Locate the cell with the specified text and output its [X, Y] center coordinate. 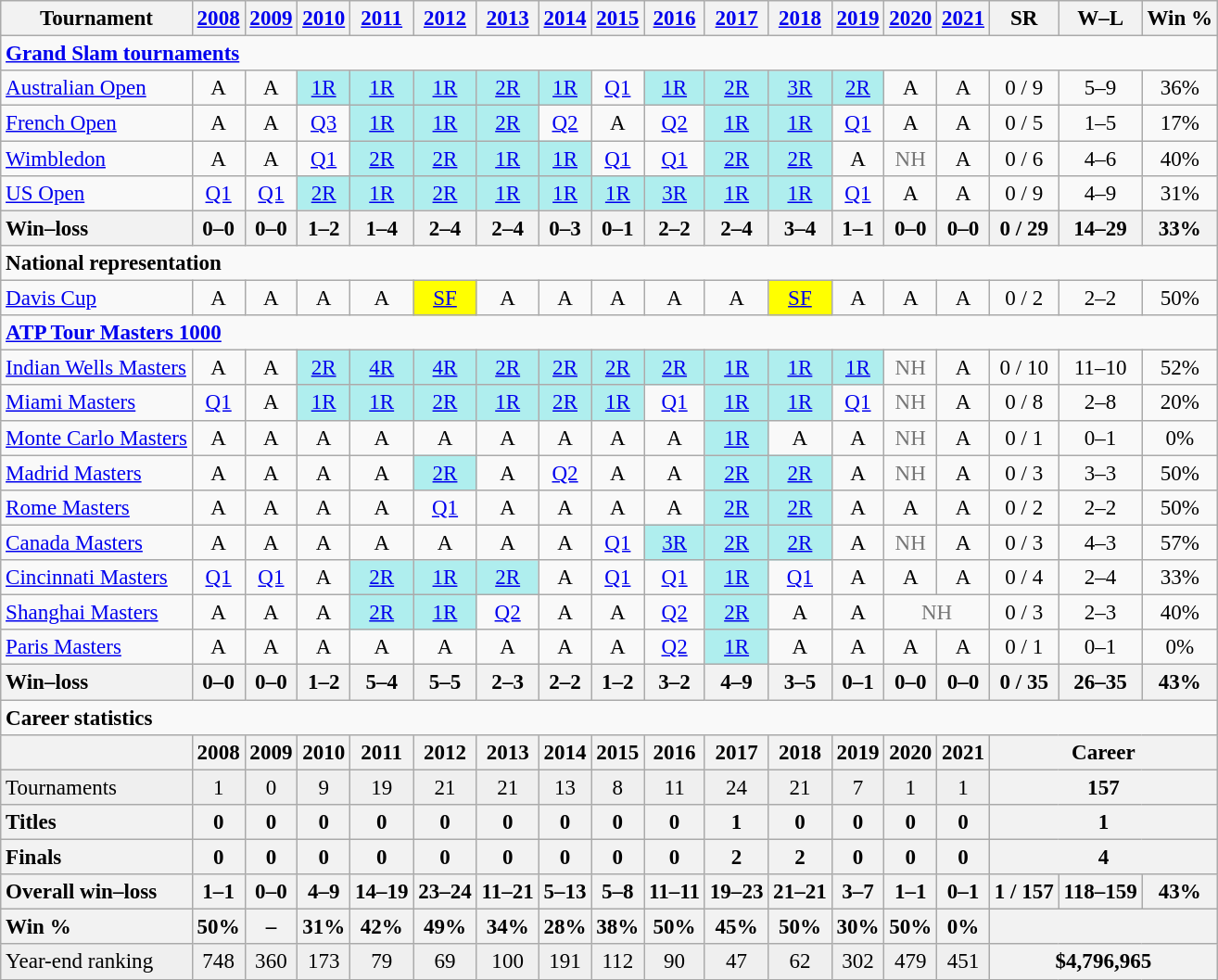
19–23 [736, 892]
11–11 [675, 892]
11–21 [508, 892]
191 [565, 962]
302 [858, 962]
42% [382, 927]
ATP Tour Masters 1000 [610, 333]
Grand Slam tournaments [610, 54]
479 [910, 962]
0 / 29 [1023, 228]
14–19 [382, 892]
0–3 [565, 228]
0 / 10 [1023, 368]
20% [1179, 403]
Madrid Masters [96, 473]
Miami Masters [96, 403]
0 / 35 [1023, 682]
3–4 [800, 228]
5–5 [445, 682]
Rome Masters [96, 508]
748 [219, 962]
3–3 [1100, 473]
0 / 4 [1023, 578]
9 [324, 787]
23–24 [445, 892]
1–4 [382, 228]
0 / 8 [1023, 403]
3–2 [675, 682]
52% [1179, 368]
11 [675, 787]
Indian Wells Masters [96, 368]
57% [1179, 542]
36% [1179, 88]
0 / 6 [1023, 159]
13 [565, 787]
Finals [96, 858]
W–L [1100, 19]
SR [1023, 19]
28% [565, 927]
360 [271, 962]
Year-end ranking [96, 962]
14–29 [1100, 228]
Paris Masters [96, 647]
21–21 [800, 892]
Tournaments [96, 787]
69 [445, 962]
3–7 [858, 892]
0 / 5 [1023, 123]
Titles [96, 822]
Tournament [96, 19]
90 [675, 962]
11–10 [1100, 368]
26–35 [1100, 682]
38% [617, 927]
100 [508, 962]
1 / 157 [1023, 892]
7 [858, 787]
49% [445, 927]
Monte Carlo Masters [96, 438]
5–9 [1100, 88]
62 [800, 962]
47 [736, 962]
24 [736, 787]
Shanghai Masters [96, 613]
Overall win–loss [96, 892]
112 [617, 962]
Cincinnati Masters [96, 578]
3–5 [800, 682]
5–8 [617, 892]
$4,796,965 [1103, 962]
19 [382, 787]
34% [508, 927]
4 [1103, 858]
8 [617, 787]
30% [858, 927]
79 [382, 962]
Wimbledon [96, 159]
1–5 [1100, 123]
173 [324, 962]
2–8 [1100, 403]
157 [1103, 787]
5–4 [382, 682]
French Open [96, 123]
Canada Masters [96, 542]
Career [1103, 753]
45% [736, 927]
4–3 [1100, 542]
– [271, 927]
Australian Open [96, 88]
4–6 [1100, 159]
National representation [610, 263]
5–13 [565, 892]
US Open [96, 194]
Q3 [324, 123]
Career statistics [610, 718]
Davis Cup [96, 299]
451 [964, 962]
118–159 [1100, 892]
17% [1179, 123]
